Find where the given text appears and provide that cell's center as (x, y) coordinate. 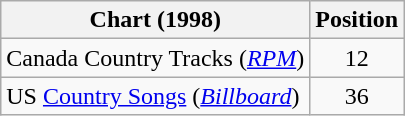
Chart (1998) (156, 20)
Position (357, 20)
Canada Country Tracks (RPM) (156, 58)
36 (357, 96)
12 (357, 58)
US Country Songs (Billboard) (156, 96)
